Search for the cell housing the specified text and yield its (X, Y) center coordinate. 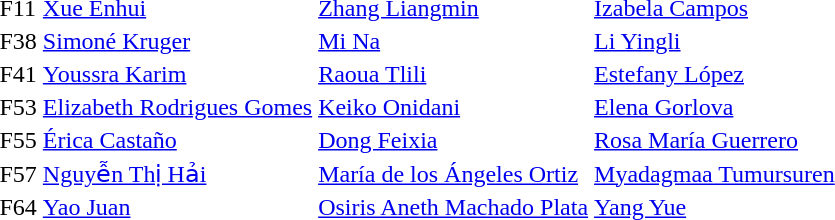
Nguyễn Thị Hải (177, 174)
Mi Na (454, 41)
Dong Feixia (454, 140)
Youssra Karim (177, 74)
Érica Castaño (177, 140)
Keiko Onidani (454, 107)
Elizabeth Rodrigues Gomes (177, 107)
María de los Ángeles Ortiz (454, 174)
Raoua Tlili (454, 74)
Simoné Kruger (177, 41)
